For the text-containing cell, return its midpoint in (x, y) coordinate format. 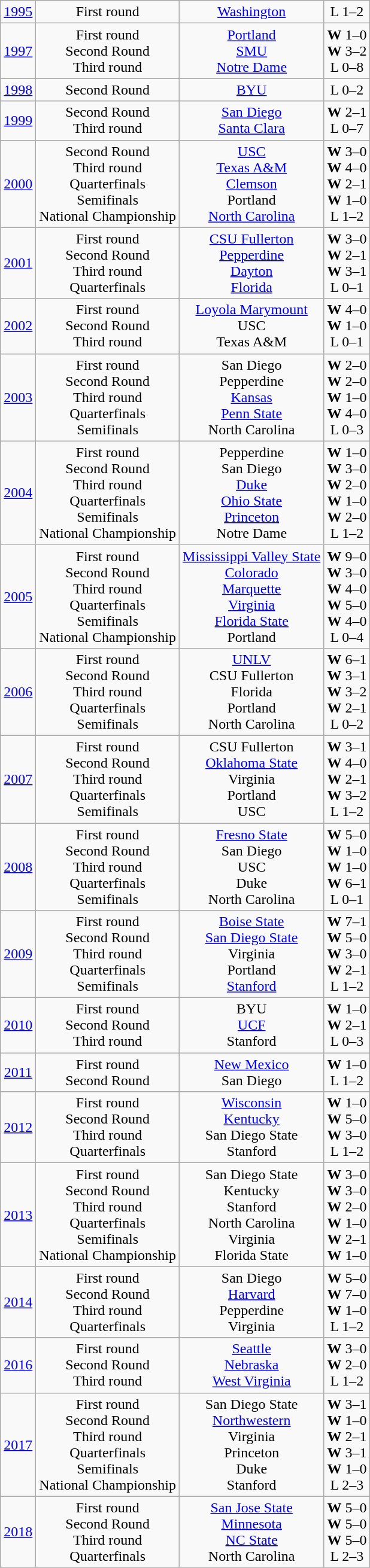
W 3–0W 2–0L 1–2 (347, 1365)
2000 (18, 184)
W 3–1W 4–0W 2–1W 3–2L 1–2 (347, 779)
2017 (18, 1444)
2013 (18, 1214)
W 5–0W 7–0W 1–0L 1–2 (347, 1302)
2010 (18, 1025)
2002 (18, 326)
L 1–2 (347, 12)
W 1–0W 5–0W 3–0L 1–2 (347, 1127)
W 9–0W 3–0W 4–0W 5–0W 4–0L 0–4 (347, 596)
SeattleNebraskaWest Virginia (251, 1365)
W 1–0L 1–2 (347, 1072)
San Jose StateMinnesotaNC StateNorth Carolina (251, 1532)
2004 (18, 493)
CSU FullertonOklahoma StateVirginiaPortlandUSC (251, 779)
First round (108, 12)
2011 (18, 1072)
San DiegoHarvardPepperdineVirginia (251, 1302)
2018 (18, 1532)
2007 (18, 779)
Second RoundThird round (108, 121)
Washington (251, 12)
2009 (18, 954)
1998 (18, 90)
1999 (18, 121)
UNLVCSU FullertonFloridaPortlandNorth Carolina (251, 692)
W 7–1W 5–0W 3–0W 2–1L 1–2 (347, 954)
W 5–0W 1–0W 1–0W 6–1L 0–1 (347, 867)
2012 (18, 1127)
W 3–1W 1–0W 2–1W 3–1W 1–0L 2–3 (347, 1444)
W 1–0W 3–2L 0–8 (347, 51)
2006 (18, 692)
2014 (18, 1302)
Second RoundThird roundQuarterfinalsSemifinalsNational Championship (108, 184)
2003 (18, 397)
W 3–0W 3–0W 2–0W 1–0W 2–1W 1–0 (347, 1214)
1995 (18, 12)
BYUUCFStanford (251, 1025)
USCTexas A&MClemsonPortlandNorth Carolina (251, 184)
Fresno StateSan DiegoUSCDukeNorth Carolina (251, 867)
Second Round (108, 90)
New MexicoSan Diego (251, 1072)
PepperdineSan DiegoDukeOhio StatePrincetonNotre Dame (251, 493)
W 3–0W 4–0W 2–1W 1–0L 1–2 (347, 184)
2001 (18, 263)
L 0–2 (347, 90)
1997 (18, 51)
Mississippi Valley StateColoradoMarquetteVirginiaFlorida StatePortland (251, 596)
W 1–0W 2–1L 0–3 (347, 1025)
Boise StateSan Diego StateVirginiaPortlandStanford (251, 954)
W 4–0W 1–0L 0–1 (347, 326)
CSU FullertonPepperdineDaytonFlorida (251, 263)
W 3–0W 2–1W 3–1 L 0–1 (347, 263)
Loyola MarymountUSCTexas A&M (251, 326)
BYU (251, 90)
San DiegoPepperdineKansasPenn StateNorth Carolina (251, 397)
2005 (18, 596)
First roundSecond Round (108, 1072)
San Diego StateKentuckyStanfordNorth CarolinaVirginiaFlorida State (251, 1214)
San Diego StateNorthwesternVirginiaPrincetonDukeStanford (251, 1444)
W 5–0W 5–0W 5–0L 2–3 (347, 1532)
PortlandSMUNotre Dame (251, 51)
W 2–1L 0–7 (347, 121)
2016 (18, 1365)
San DiegoSanta Clara (251, 121)
W 1–0W 3–0W 2–0W 1–0W 2–0L 1–2 (347, 493)
2008 (18, 867)
W 2–0W 2–0W 1–0W 4–0L 0–3 (347, 397)
WisconsinKentuckySan Diego StateStanford (251, 1127)
W 6–1W 3–1W 3–2W 2–1L 0–2 (347, 692)
